Capture the cell that displays the provided text and extract its (X, Y) central coordinate. 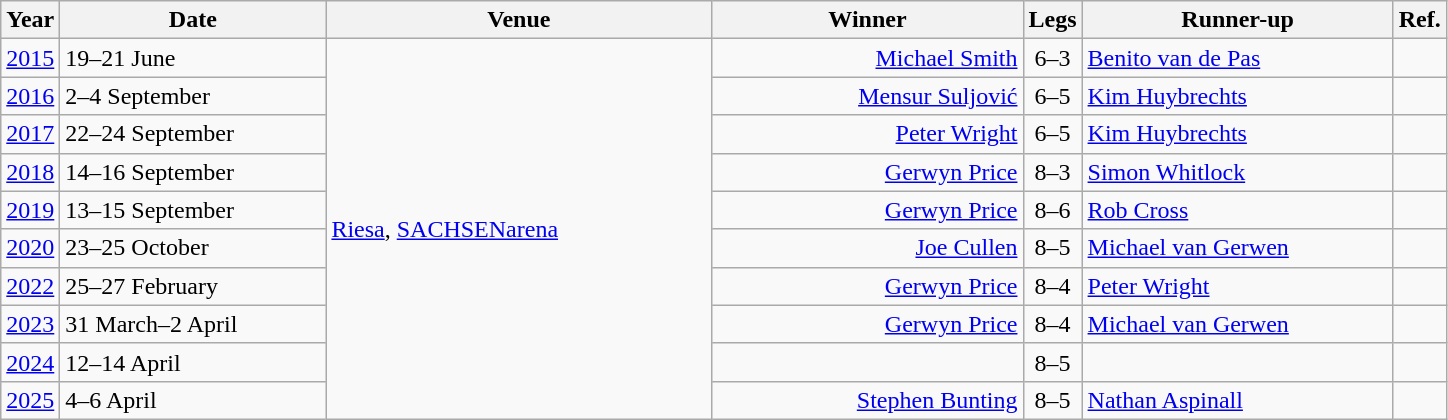
25–27 February (193, 286)
Winner (868, 20)
Legs (1052, 20)
Venue (519, 20)
Simon Whitlock (1238, 172)
2020 (30, 248)
2019 (30, 210)
Rob Cross (1238, 210)
4–6 April (193, 400)
Riesa, SACHSENarena (519, 230)
Joe Cullen (868, 248)
Year (30, 20)
8–6 (1052, 210)
2023 (30, 324)
12–14 April (193, 362)
22–24 September (193, 134)
Nathan Aspinall (1238, 400)
2022 (30, 286)
Mensur Suljović (868, 96)
2–4 September (193, 96)
Michael Smith (868, 58)
2017 (30, 134)
6–3 (1052, 58)
13–15 September (193, 210)
Benito van de Pas (1238, 58)
23–25 October (193, 248)
Date (193, 20)
14–16 September (193, 172)
Stephen Bunting (868, 400)
8–3 (1052, 172)
2018 (30, 172)
19–21 June (193, 58)
2015 (30, 58)
2024 (30, 362)
2025 (30, 400)
31 March–2 April (193, 324)
Runner-up (1238, 20)
2016 (30, 96)
Ref. (1420, 20)
